Return [x, y] of the center of cell containing provided text 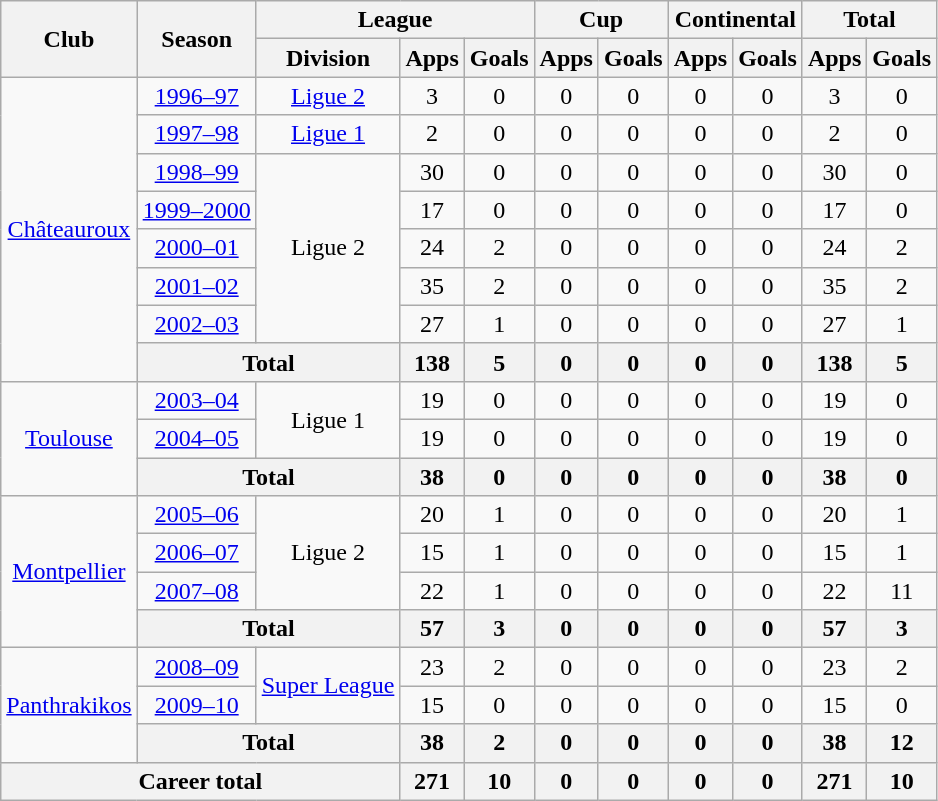
Season [196, 39]
Montpellier [69, 572]
League [395, 20]
1999–2000 [196, 210]
Cup [601, 20]
2003–04 [196, 400]
2001–02 [196, 286]
Continental [735, 20]
2002–03 [196, 324]
Panthrakikos [69, 705]
1996–97 [196, 96]
2007–08 [196, 591]
Division [328, 58]
Club [69, 39]
2000–01 [196, 248]
Career total [200, 781]
2005–06 [196, 515]
1997–98 [196, 134]
11 [902, 591]
2009–10 [196, 705]
2008–09 [196, 667]
1998–99 [196, 172]
Super League [328, 686]
12 [902, 743]
Châteauroux [69, 229]
2004–05 [196, 438]
Toulouse [69, 438]
2006–07 [196, 553]
